Identify which cell holds the provided text, then report its [X, Y] central coordinate. 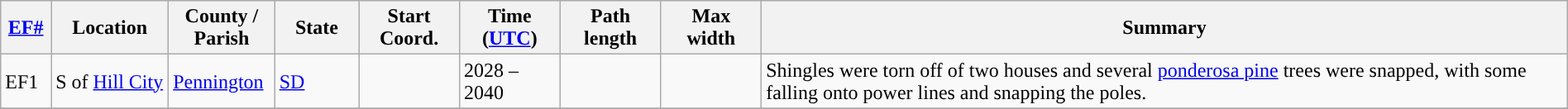
S of Hill City [110, 81]
Start Coord. [409, 28]
EF# [26, 28]
County / Parish [222, 28]
Path length [610, 28]
Max width [711, 28]
Pennington [222, 81]
Location [110, 28]
Shingles were torn off of two houses and several ponderosa pine trees were snapped, with some falling onto power lines and snapping the poles. [1164, 81]
Time (UTC) [509, 28]
State [316, 28]
EF1 [26, 81]
SD [316, 81]
Summary [1164, 28]
2028 – 2040 [509, 81]
